Identify which cell holds the provided text, then report its (X, Y) central coordinate. 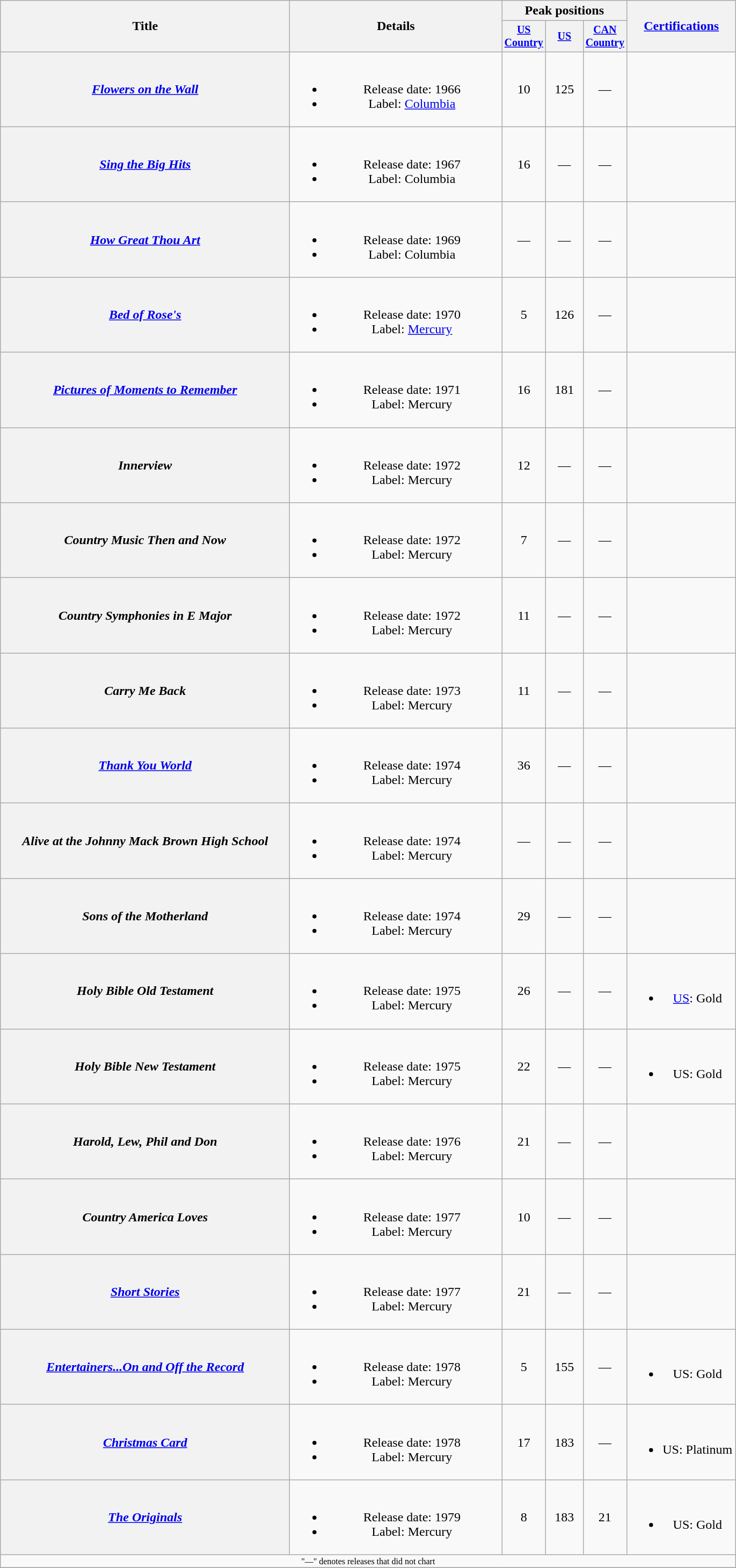
125 (565, 89)
Innerview (145, 465)
Flowers on the Wall (145, 89)
Thank You World (145, 766)
26 (524, 991)
US Country (524, 36)
Country Music Then and Now (145, 540)
Release date: 1967Label: Columbia (396, 164)
17 (524, 1442)
8 (524, 1517)
Entertainers...On and Off the Record (145, 1367)
Holy Bible Old Testament (145, 991)
181 (565, 390)
Harold, Lew, Phil and Don (145, 1141)
Pictures of Moments to Remember (145, 390)
Release date: 1976Label: Mercury (396, 1141)
CAN Country (605, 36)
29 (524, 916)
Country America Loves (145, 1217)
Bed of Rose's (145, 314)
Peak positions (565, 11)
Sing the Big Hits (145, 164)
Alive at the Johnny Mack Brown High School (145, 841)
Release date: 1966Label: Columbia (396, 89)
Release date: 1970Label: Mercury (396, 314)
Christmas Card (145, 1442)
155 (565, 1367)
Details (396, 26)
Title (145, 26)
126 (565, 314)
12 (524, 465)
22 (524, 1066)
Release date: 1979Label: Mercury (396, 1517)
Sons of the Motherland (145, 916)
Holy Bible New Testament (145, 1066)
Carry Me Back (145, 691)
Release date: 1973Label: Mercury (396, 691)
Country Symphonies in E Major (145, 616)
"—" denotes releases that did not chart (368, 1562)
Certifications (682, 26)
The Originals (145, 1517)
7 (524, 540)
US: Platinum (682, 1442)
Release date: 1971Label: Mercury (396, 390)
Release date: 1969Label: Columbia (396, 239)
How Great Thou Art (145, 239)
Short Stories (145, 1292)
US (565, 36)
36 (524, 766)
